Extract the (x, y) coordinate from the center of the cell holding the provided text.  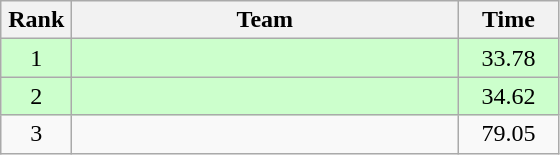
Team (265, 20)
1 (36, 58)
79.05 (508, 134)
3 (36, 134)
33.78 (508, 58)
2 (36, 96)
Rank (36, 20)
Time (508, 20)
34.62 (508, 96)
